Find where the given text appears and provide that cell's center as [X, Y] coordinate. 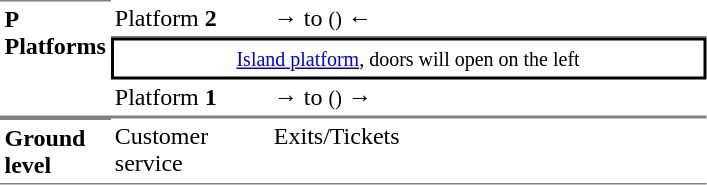
Island platform, doors will open on the left [408, 59]
→ to () → [487, 99]
→ to () ← [487, 19]
Customer service [190, 151]
PPlatforms [55, 58]
Platform 2 [190, 19]
Platform 1 [190, 99]
Ground level [55, 151]
Exits/Tickets [487, 151]
